Provide the [X, Y] coordinate of the cell's center where the given text is located.  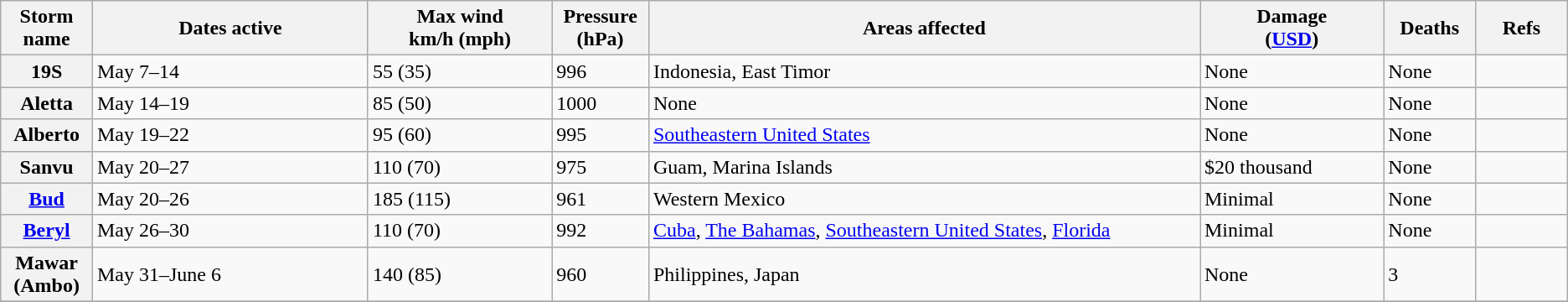
Beryl [47, 231]
961 [601, 199]
Storm name [47, 29]
3 [1430, 273]
185 (115) [459, 199]
Indonesia, East Timor [924, 71]
Cuba, The Bahamas, Southeastern United States, Florida [924, 231]
95 (60) [459, 135]
May 7–14 [230, 71]
May 20–27 [230, 167]
996 [601, 71]
Alberto [47, 135]
Pressure(hPa) [601, 29]
992 [601, 231]
$20 thousand [1292, 167]
May 31–June 6 [230, 273]
960 [601, 273]
Areas affected [924, 29]
May 26–30 [230, 231]
Refs [1521, 29]
975 [601, 167]
Guam, Marina Islands [924, 167]
Southeastern United States [924, 135]
19S [47, 71]
May 14–19 [230, 103]
Western Mexico [924, 199]
Max windkm/h (mph) [459, 29]
Aletta [47, 103]
Sanvu [47, 167]
Bud [47, 199]
Deaths [1430, 29]
140 (85) [459, 273]
Philippines, Japan [924, 273]
Damage(USD) [1292, 29]
1000 [601, 103]
May 20–26 [230, 199]
85 (50) [459, 103]
Mawar (Ambo) [47, 273]
Dates active [230, 29]
May 19–22 [230, 135]
55 (35) [459, 71]
995 [601, 135]
